Provide the [X, Y] coordinate of the cell's center where the given text is located.  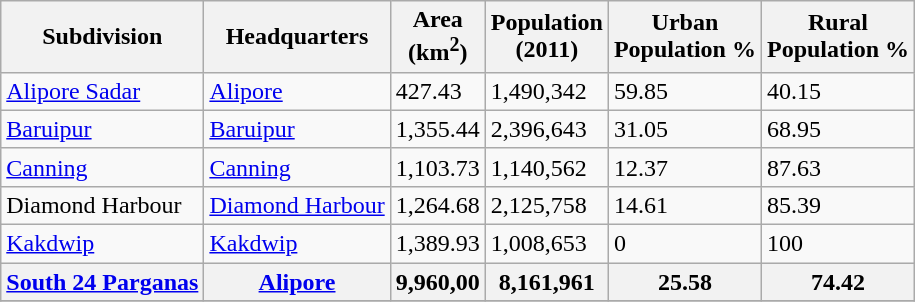
427.43 [438, 91]
UrbanPopulation % [684, 37]
40.15 [838, 91]
Subdivision [102, 37]
25.58 [684, 282]
9,960,00 [438, 282]
2,396,643 [546, 129]
Headquarters [297, 37]
South 24 Parganas [102, 282]
12.37 [684, 167]
2,125,758 [546, 205]
87.63 [838, 167]
1,264.68 [438, 205]
74.42 [838, 282]
Population(2011) [546, 37]
85.39 [838, 205]
0 [684, 244]
31.05 [684, 129]
Alipore Sadar [102, 91]
Area(km2) [438, 37]
100 [838, 244]
1,355.44 [438, 129]
68.95 [838, 129]
1,008,653 [546, 244]
8,161,961 [546, 282]
59.85 [684, 91]
1,140,562 [546, 167]
1,490,342 [546, 91]
1,389.93 [438, 244]
Rural Population % [838, 37]
1,103.73 [438, 167]
14.61 [684, 205]
